Scan for the cell matching the given text and deliver its (x, y) coordinate at center. 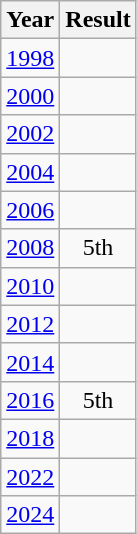
2000 (30, 96)
2004 (30, 172)
2014 (30, 362)
2002 (30, 134)
2008 (30, 248)
1998 (30, 58)
2024 (30, 515)
2006 (30, 210)
2022 (30, 477)
Year (30, 20)
Result (98, 20)
2010 (30, 286)
2012 (30, 324)
2018 (30, 438)
2016 (30, 400)
